Identify which cell holds the provided text, then report its [x, y] central coordinate. 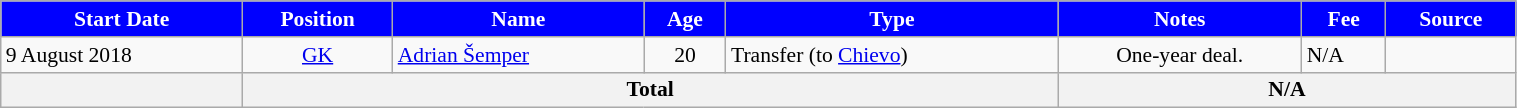
Source [1451, 19]
Age [685, 19]
Transfer (to Chievo) [892, 55]
9 August 2018 [122, 55]
Adrian Šemper [518, 55]
Total [650, 90]
Fee [1344, 19]
Notes [1180, 19]
Position [318, 19]
Name [518, 19]
Type [892, 19]
One-year deal. [1180, 55]
Start Date [122, 19]
GK [318, 55]
20 [685, 55]
